Pinpoint the cell where the given text exists, returning its [x, y] midpoint coordinate. 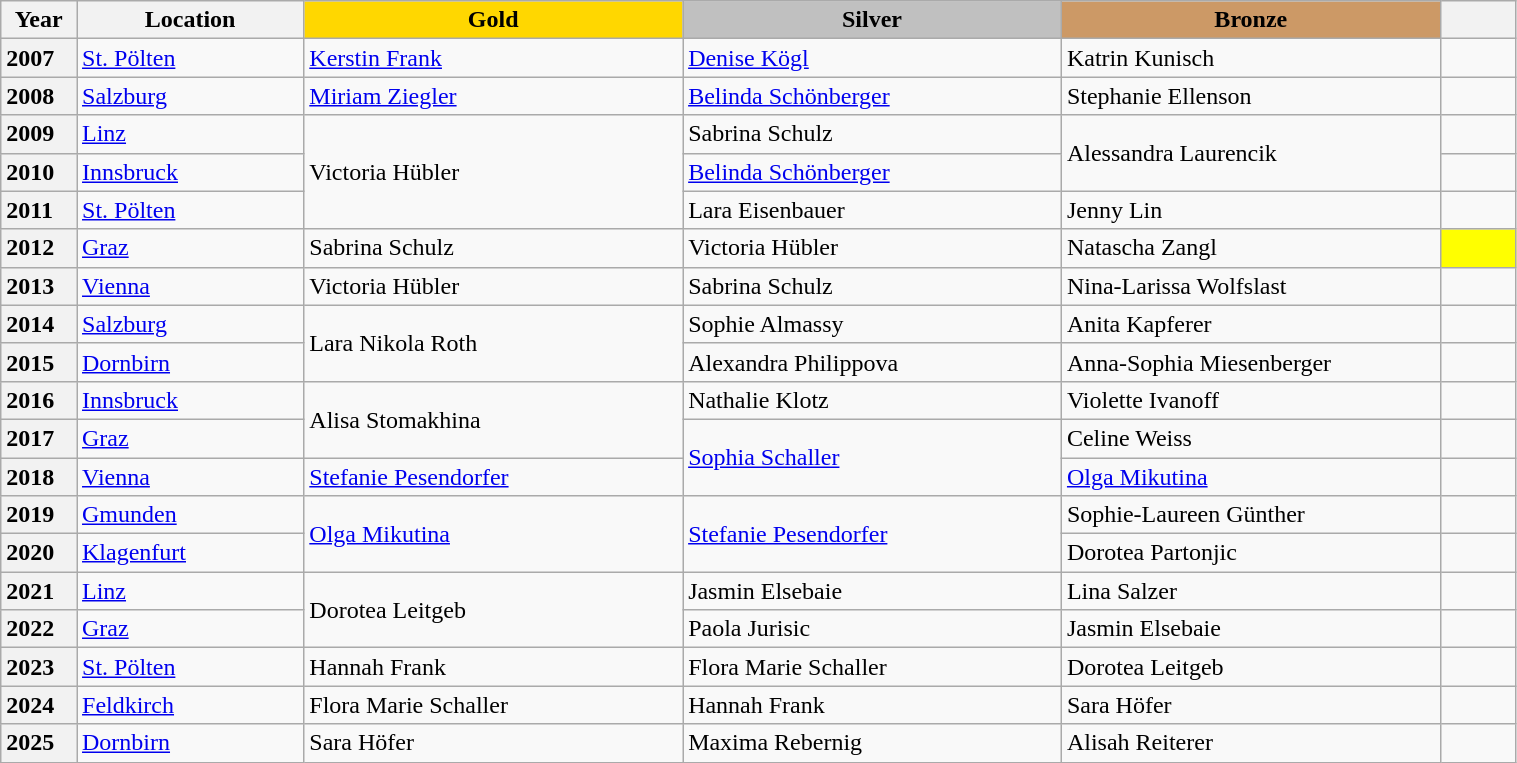
2025 [39, 743]
Natascha Zangl [1250, 248]
2017 [39, 438]
Lina Salzer [1250, 591]
Anna-Sophia Miesenberger [1250, 362]
2015 [39, 362]
2023 [39, 667]
Gmunden [190, 515]
Maxima Rebernig [872, 743]
Year [39, 20]
2021 [39, 591]
Katrin Kunisch [1250, 58]
Violette Ivanoff [1250, 400]
2024 [39, 705]
2014 [39, 324]
Lara Eisenbauer [872, 210]
Alisa Stomakhina [494, 419]
Sophie-Laureen Günther [1250, 515]
Alisah Reiterer [1250, 743]
Nathalie Klotz [872, 400]
Celine Weiss [1250, 438]
Silver [872, 20]
Lara Nikola Roth [494, 343]
Kerstin Frank [494, 58]
2022 [39, 629]
2008 [39, 96]
Stephanie Ellenson [1250, 96]
2012 [39, 248]
Sophie Almassy [872, 324]
Nina-Larissa Wolfslast [1250, 286]
Sophia Schaller [872, 457]
2007 [39, 58]
Alexandra Philippova [872, 362]
Dorotea Partonjic [1250, 553]
Location [190, 20]
Alessandra Laurencik [1250, 153]
Paola Jurisic [872, 629]
2013 [39, 286]
2011 [39, 210]
Denise Kögl [872, 58]
2010 [39, 172]
Anita Kapferer [1250, 324]
2020 [39, 553]
Feldkirch [190, 705]
Jenny Lin [1250, 210]
2016 [39, 400]
Klagenfurt [190, 553]
Bronze [1250, 20]
2009 [39, 134]
Miriam Ziegler [494, 96]
Gold [494, 20]
2018 [39, 477]
2019 [39, 515]
